Return the [x, y] coordinate for the center point of the cell that contains the specified text.  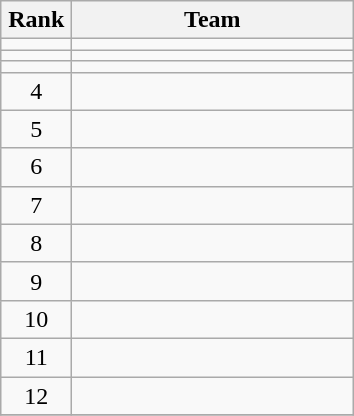
5 [36, 129]
9 [36, 281]
Rank [36, 20]
8 [36, 243]
10 [36, 319]
4 [36, 91]
Team [212, 20]
12 [36, 395]
6 [36, 167]
7 [36, 205]
11 [36, 357]
